For the text-containing cell, return its midpoint in (X, Y) coordinate format. 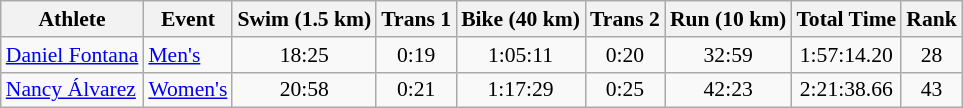
2:21:38.66 (846, 90)
1:57:14.20 (846, 55)
0:25 (625, 90)
Rank (932, 19)
1:17:29 (520, 90)
Men's (188, 55)
Event (188, 19)
Trans 1 (416, 19)
18:25 (304, 55)
Bike (40 km) (520, 19)
43 (932, 90)
Daniel Fontana (72, 55)
Women's (188, 90)
Total Time (846, 19)
0:21 (416, 90)
0:20 (625, 55)
Trans 2 (625, 19)
Athlete (72, 19)
28 (932, 55)
Nancy Álvarez (72, 90)
Swim (1.5 km) (304, 19)
42:23 (728, 90)
20:58 (304, 90)
1:05:11 (520, 55)
32:59 (728, 55)
Run (10 km) (728, 19)
0:19 (416, 55)
